Pinpoint the cell where the given text exists, returning its [x, y] midpoint coordinate. 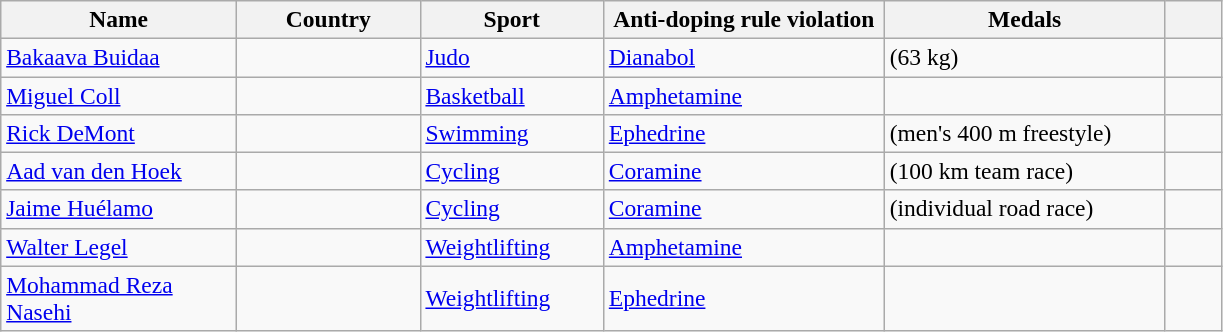
Name [119, 19]
Bakaava Buidaa [119, 57]
Aad van den Hoek [119, 171]
Mohammad Reza Nasehi [119, 298]
Anti-doping rule violation [744, 19]
Medals [1024, 19]
(men's 400 m freestyle) [1024, 133]
Swimming [512, 133]
Dianabol [744, 57]
Basketball [512, 95]
(63 kg) [1024, 57]
Walter Legel [119, 247]
Miguel Coll [119, 95]
Jaime Huélamo [119, 209]
Rick DeMont [119, 133]
Country [328, 19]
Sport [512, 19]
(individual road race) [1024, 209]
(100 km team race) [1024, 171]
Judo [512, 57]
